Provide the (X, Y) coordinate of the cell's center where the given text is located.  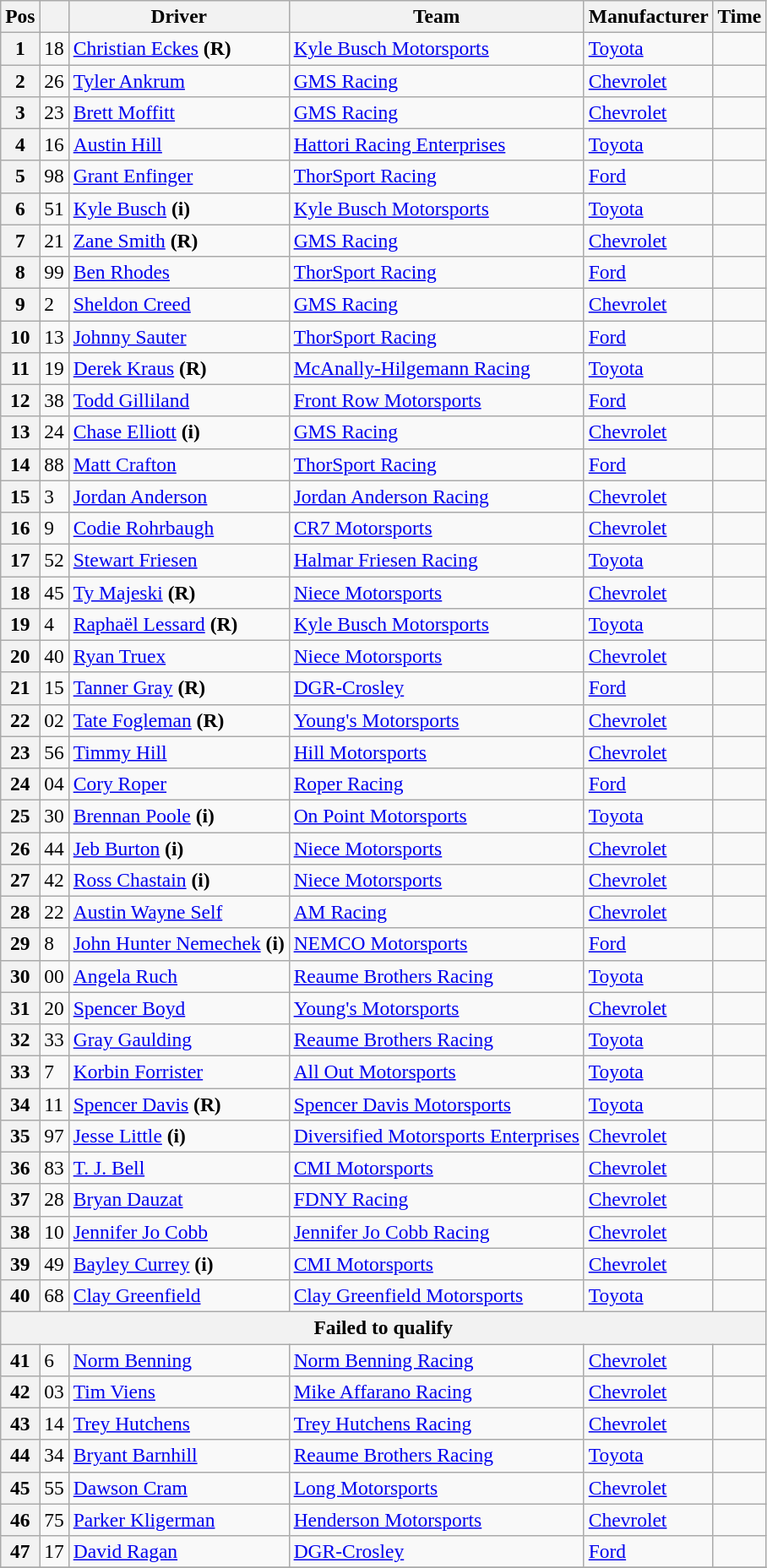
47 (20, 1551)
52 (54, 560)
Trey Hutchens (179, 1424)
02 (54, 720)
Failed to qualify (383, 1327)
Codie Rohrbaugh (179, 528)
Ryan Truex (179, 656)
83 (54, 1168)
Hattori Racing Enterprises (436, 144)
NEMCO Motorsports (436, 944)
88 (54, 464)
Halmar Friesen Racing (436, 560)
On Point Motorsports (436, 816)
Spencer Davis Motorsports (436, 1104)
Dawson Cram (179, 1488)
Norm Benning (179, 1359)
51 (54, 209)
41 (20, 1359)
Christian Eckes (R) (179, 48)
Stewart Friesen (179, 560)
Roper Racing (436, 784)
Austin Wayne Self (179, 912)
Mike Affarano Racing (436, 1392)
Timmy Hill (179, 752)
Trey Hutchens Racing (436, 1424)
Bryan Dauzat (179, 1200)
Todd Gilliland (179, 400)
Grant Enfinger (179, 176)
36 (20, 1168)
Johnny Sauter (179, 336)
Hill Motorsports (436, 752)
43 (20, 1424)
Tim Viens (179, 1392)
68 (54, 1295)
Jeb Burton (i) (179, 848)
Angela Ruch (179, 976)
AM Racing (436, 912)
Clay Greenfield (179, 1295)
Raphaël Lessard (R) (179, 624)
Austin Hill (179, 144)
46 (20, 1520)
27 (20, 880)
Front Row Motorsports (436, 400)
Jesse Little (i) (179, 1136)
Ben Rhodes (179, 272)
Norm Benning Racing (436, 1359)
Driver (179, 16)
25 (20, 816)
12 (20, 400)
FDNY Racing (436, 1200)
Time (740, 16)
Ross Chastain (i) (179, 880)
Tate Fogleman (R) (179, 720)
Bryant Barnhill (179, 1456)
Ty Majeski (R) (179, 592)
49 (54, 1264)
Korbin Forrister (179, 1072)
David Ragan (179, 1551)
Gray Gaulding (179, 1039)
Spencer Davis (R) (179, 1104)
32 (20, 1039)
35 (20, 1136)
Derek Kraus (R) (179, 368)
97 (54, 1136)
Clay Greenfield Motorsports (436, 1295)
5 (20, 176)
T. J. Bell (179, 1168)
55 (54, 1488)
CR7 Motorsports (436, 528)
03 (54, 1392)
Kyle Busch (i) (179, 209)
Sheldon Creed (179, 304)
98 (54, 176)
75 (54, 1520)
Pos (20, 16)
All Out Motorsports (436, 1072)
1 (20, 48)
Tyler Ankrum (179, 80)
Parker Kligerman (179, 1520)
56 (54, 752)
39 (20, 1264)
Long Motorsports (436, 1488)
Jordan Anderson Racing (436, 496)
John Hunter Nemechek (i) (179, 944)
Zane Smith (R) (179, 241)
Cory Roper (179, 784)
Jennifer Jo Cobb Racing (436, 1232)
00 (54, 976)
Team (436, 16)
Henderson Motorsports (436, 1520)
Jordan Anderson (179, 496)
Brett Moffitt (179, 112)
31 (20, 1008)
04 (54, 784)
Manufacturer (649, 16)
Tanner Gray (R) (179, 688)
99 (54, 272)
McAnally-Hilgemann Racing (436, 368)
37 (20, 1200)
Brennan Poole (i) (179, 816)
Spencer Boyd (179, 1008)
Diversified Motorsports Enterprises (436, 1136)
Jennifer Jo Cobb (179, 1232)
Chase Elliott (i) (179, 432)
Matt Crafton (179, 464)
29 (20, 944)
Bayley Currey (i) (179, 1264)
